From the cell containing the given text, extract its center point as (x, y) coordinate. 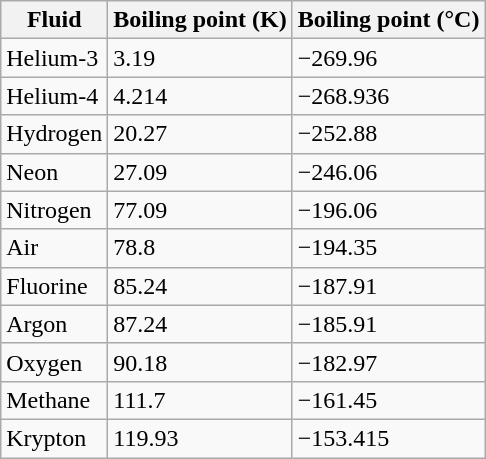
Boiling point (°C) (388, 20)
111.7 (200, 400)
4.214 (200, 96)
Hydrogen (54, 134)
Neon (54, 172)
−161.45 (388, 400)
Fluid (54, 20)
−269.96 (388, 58)
Boiling point (K) (200, 20)
Oxygen (54, 362)
−194.35 (388, 248)
−153.415 (388, 438)
−268.936 (388, 96)
Air (54, 248)
85.24 (200, 286)
−182.97 (388, 362)
Nitrogen (54, 210)
−187.91 (388, 286)
78.8 (200, 248)
27.09 (200, 172)
90.18 (200, 362)
Krypton (54, 438)
−252.88 (388, 134)
−246.06 (388, 172)
20.27 (200, 134)
3.19 (200, 58)
Methane (54, 400)
Fluorine (54, 286)
Helium-4 (54, 96)
119.93 (200, 438)
Helium-3 (54, 58)
−196.06 (388, 210)
−185.91 (388, 324)
77.09 (200, 210)
Argon (54, 324)
87.24 (200, 324)
